Find where the given text appears and provide that cell's center as (x, y) coordinate. 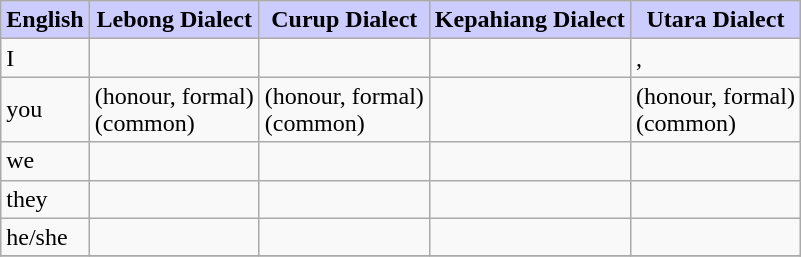
Kepahiang Dialect (530, 20)
you (45, 110)
Utara Dialect (715, 20)
we (45, 161)
Lebong Dialect (174, 20)
, (715, 58)
English (45, 20)
he/she (45, 237)
Curup Dialect (344, 20)
they (45, 199)
I (45, 58)
